For the text-containing cell, return its midpoint in [x, y] coordinate format. 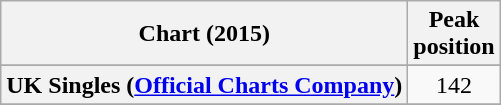
UK Singles (Official Charts Company) [204, 85]
Peakposition [454, 34]
142 [454, 85]
Chart (2015) [204, 34]
